Locate the cell with the specified text and output its [x, y] center coordinate. 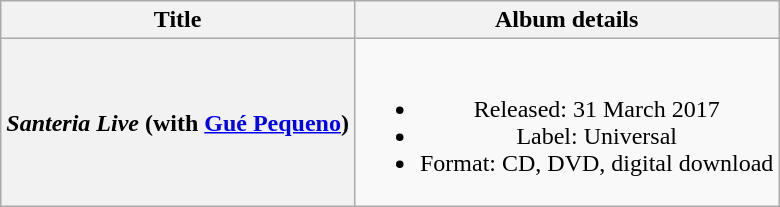
Title [178, 20]
Released: 31 March 2017Label: UniversalFormat: CD, DVD, digital download [566, 122]
Album details [566, 20]
Santeria Live (with Gué Pequeno) [178, 122]
